Capture the cell that displays the provided text and extract its (x, y) central coordinate. 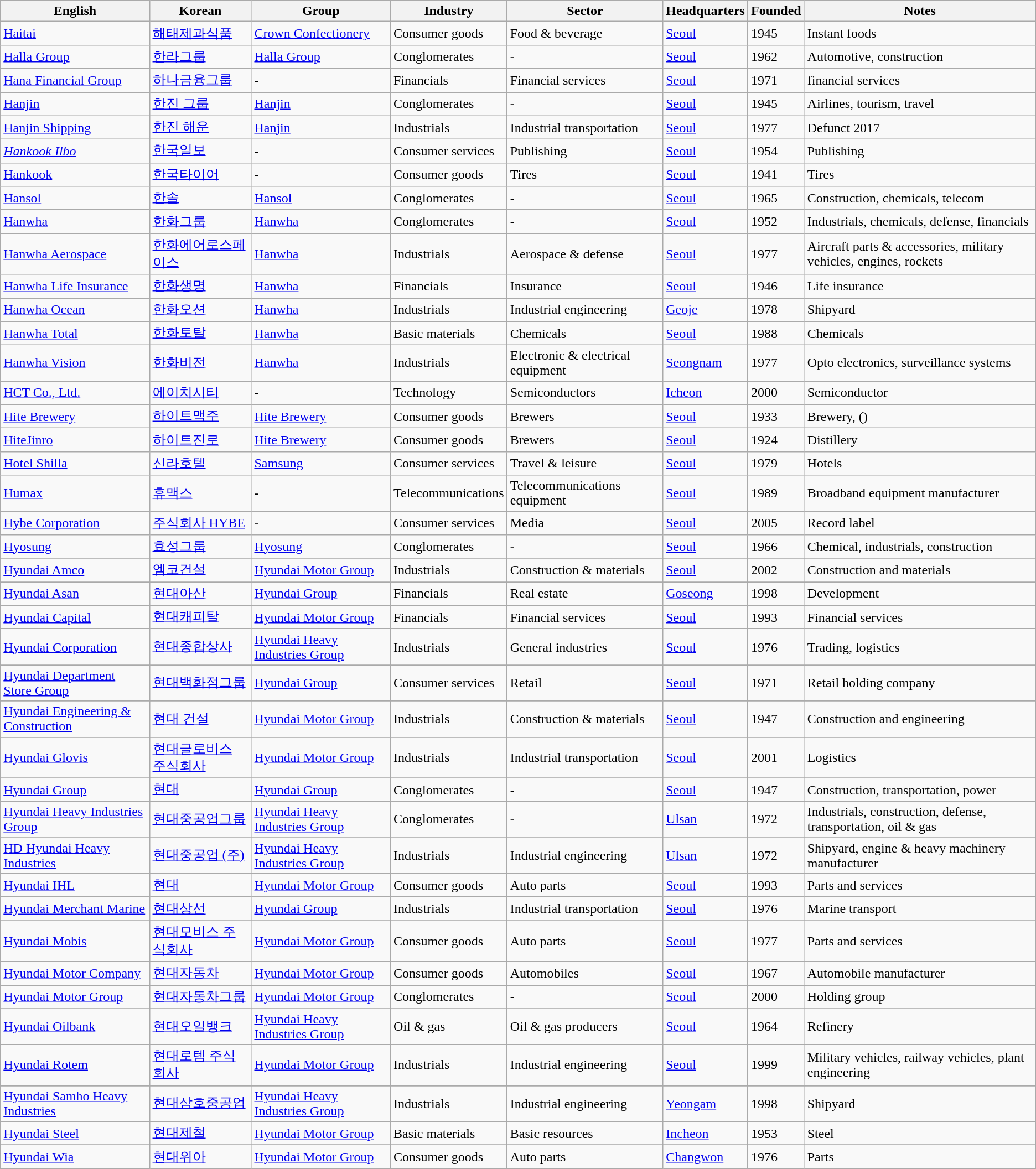
Hyundai Wia (75, 1157)
Retail (585, 683)
Hanwha Aerospace (75, 254)
Marine transport (920, 908)
Hyundai Department Store Group (75, 683)
한화비전 (200, 363)
하이트진로 (200, 440)
1978 (776, 310)
Industry (449, 11)
Hyundai Steel (75, 1133)
현대중공업 (주) (200, 855)
Industrials, chemicals, defense, financials (920, 221)
Samsung (321, 464)
1924 (776, 440)
Hanwha Vision (75, 363)
한솔 (200, 198)
현대오일뱅크 (200, 1027)
Life insurance (920, 287)
1989 (776, 493)
현대삼호중공업 (200, 1103)
Hotels (920, 464)
1933 (776, 416)
Distillery (920, 440)
1952 (776, 221)
Humax (75, 493)
HCT Co., Ltd. (75, 393)
Airlines, tourism, travel (920, 104)
Defunct 2017 (920, 127)
Geoje (706, 310)
Hanwha Ocean (75, 310)
현대글로비스 주식회사 (200, 757)
Icheon (706, 393)
한국일보 (200, 152)
Hankook (75, 175)
1967 (776, 974)
Hanwha Total (75, 333)
1979 (776, 464)
Haitai (75, 33)
Oil & gas (449, 1027)
HiteJinro (75, 440)
Record label (920, 523)
한국타이어 (200, 175)
Oil & gas producers (585, 1027)
현대백화점그룹 (200, 683)
현대중공업그룹 (200, 820)
엠코건설 (200, 570)
Hybe Corporation (75, 523)
현대 건설 (200, 719)
현대종합상사 (200, 647)
하나금융그룹 (200, 81)
하이트맥주 (200, 416)
Construction and materials (920, 570)
Construction, transportation, power (920, 790)
1953 (776, 1133)
현대위아 (200, 1157)
Hana Financial Group (75, 81)
현대자동차그룹 (200, 997)
Telecommunications equipment (585, 493)
한화오션 (200, 310)
Construction and engineering (920, 719)
1954 (776, 152)
Development (920, 594)
Crown Confectionery (321, 33)
현대로템 주식회사 (200, 1065)
Hotel Shilla (75, 464)
현대모비스 주식회사 (200, 941)
Food & beverage (585, 33)
Changwon (706, 1157)
Hyundai Asan (75, 594)
Telecommunications (449, 493)
Sector (585, 11)
1964 (776, 1027)
Group (321, 11)
Instant foods (920, 33)
Hyundai Glovis (75, 757)
휴맥스 (200, 493)
Chemical, industrials, construction (920, 547)
General industries (585, 647)
1962 (776, 56)
Hyundai Corporation (75, 647)
Semiconductor (920, 393)
Real estate (585, 594)
Opto electronics, surveillance systems (920, 363)
Hyundai Capital (75, 617)
1988 (776, 333)
Goseong (706, 594)
Hyundai Engineering & Construction (75, 719)
1941 (776, 175)
2002 (776, 570)
Notes (920, 11)
Hyundai Oilbank (75, 1027)
주식회사 HYBE (200, 523)
Parts (920, 1157)
Refinery (920, 1027)
Hanjin Shipping (75, 127)
Logistics (920, 757)
Headquarters (706, 11)
효성그룹 (200, 547)
Automobiles (585, 974)
Steel (920, 1133)
Broadband equipment manufacturer (920, 493)
Media (585, 523)
Hyundai Mobis (75, 941)
1966 (776, 547)
financial services (920, 81)
Aircraft parts & accessories, military vehicles, engines, rockets (920, 254)
현대아산 (200, 594)
Insurance (585, 287)
Founded (776, 11)
Automotive, construction (920, 56)
Brewery, () (920, 416)
Aerospace & defense (585, 254)
Seongnam (706, 363)
현대제철 (200, 1133)
한진 해운 (200, 127)
Industrials, construction, defense, transportation, oil & gas (920, 820)
Trading, logistics (920, 647)
2005 (776, 523)
1965 (776, 198)
2001 (776, 757)
HD Hyundai Heavy Industries (75, 855)
Military vehicles, railway vehicles, plant engineering (920, 1065)
English (75, 11)
한화에어로스페이스 (200, 254)
현대자동차 (200, 974)
신라호텔 (200, 464)
한라그룹 (200, 56)
1946 (776, 287)
Hyundai Motor Company (75, 974)
현대상선 (200, 908)
Hyundai Amco (75, 570)
Hyundai Rotem (75, 1065)
Hyundai Samho Heavy Industries (75, 1103)
Semiconductors (585, 393)
Retail holding company (920, 683)
Hankook Ilbo (75, 152)
한진 그룹 (200, 104)
Travel & leisure (585, 464)
Electronic & electrical equipment (585, 363)
Basic resources (585, 1133)
Hyundai Merchant Marine (75, 908)
현대캐피탈 (200, 617)
Shipyard, engine & heavy machinery manufacturer (920, 855)
Hyundai IHL (75, 885)
Technology (449, 393)
Hanwha Life Insurance (75, 287)
Automobile manufacturer (920, 974)
한화그룹 (200, 221)
Yeongam (706, 1103)
한화토탈 (200, 333)
Korean (200, 11)
1999 (776, 1065)
Incheon (706, 1133)
에이치시티 (200, 393)
해태제과식품 (200, 33)
Construction, chemicals, telecom (920, 198)
한화생명 (200, 287)
Holding group (920, 997)
